Scan for the cell matching the given text and deliver its [X, Y] coordinate at center. 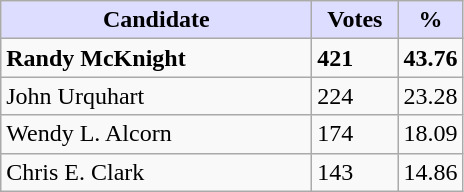
143 [355, 172]
43.76 [430, 58]
John Urquhart [156, 96]
14.86 [430, 172]
Chris E. Clark [156, 172]
421 [355, 58]
Wendy L. Alcorn [156, 134]
Randy McKnight [156, 58]
Candidate [156, 20]
18.09 [430, 134]
% [430, 20]
174 [355, 134]
Votes [355, 20]
23.28 [430, 96]
224 [355, 96]
